Locate the cell with the specified text and output its (X, Y) center coordinate. 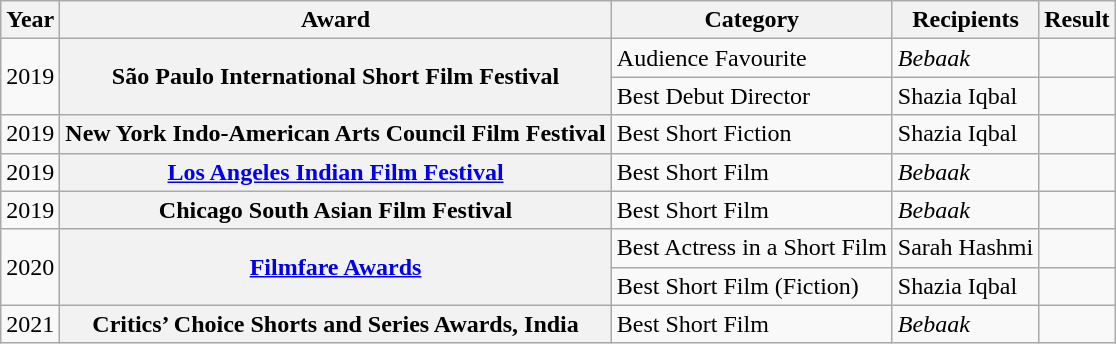
Audience Favourite (752, 58)
Critics’ Choice Shorts and Series Awards, India (336, 324)
New York Indo-American Arts Council Film Festival (336, 134)
Best Debut Director (752, 96)
2021 (30, 324)
Los Angeles Indian Film Festival (336, 172)
Recipients (965, 20)
Award (336, 20)
Best Actress in a Short Film (752, 248)
Category (752, 20)
Filmfare Awards (336, 267)
Chicago South Asian Film Festival (336, 210)
Sarah Hashmi (965, 248)
Best Short Film (Fiction) (752, 286)
2020 (30, 267)
Result (1077, 20)
Year (30, 20)
Best Short Fiction (752, 134)
São Paulo International Short Film Festival (336, 77)
